For the text-containing cell, return its midpoint in (x, y) coordinate format. 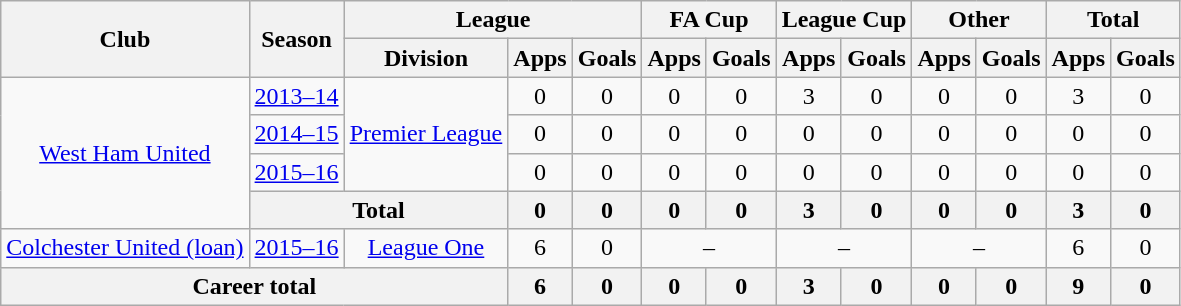
Club (125, 39)
2014–15 (296, 134)
FA Cup (709, 20)
Premier League (426, 134)
League One (426, 248)
Other (979, 20)
2013–14 (296, 96)
Season (296, 39)
League Cup (844, 20)
9 (1078, 286)
Colchester United (loan) (125, 248)
League (493, 20)
Division (426, 58)
Career total (254, 286)
West Ham United (125, 153)
